Scan for the cell matching the given text and deliver its [X, Y] coordinate at center. 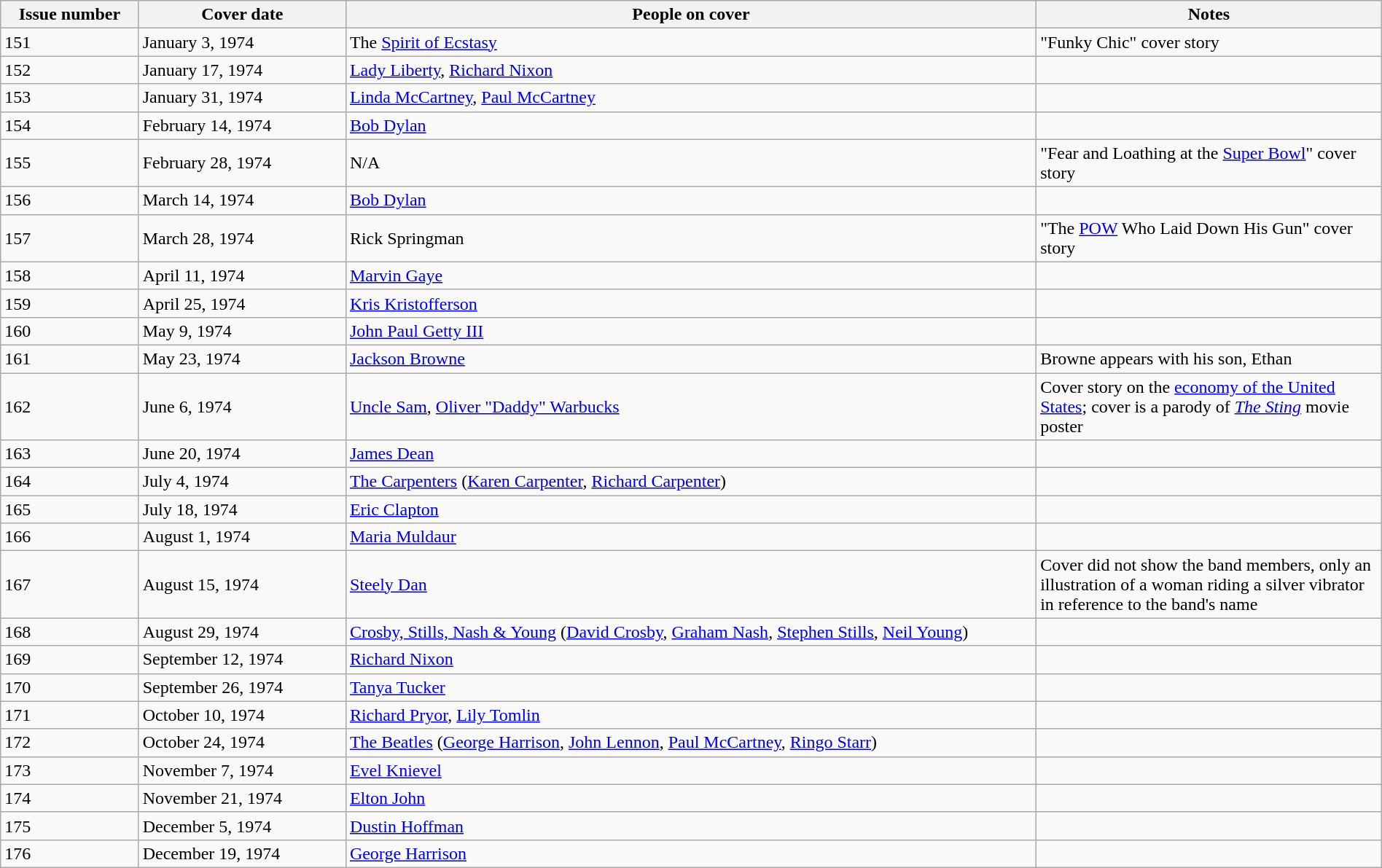
Browne appears with his son, Ethan [1209, 359]
June 20, 1974 [242, 454]
Kris Kristofferson [691, 303]
Elton John [691, 798]
September 26, 1974 [242, 687]
People on cover [691, 15]
160 [70, 331]
March 14, 1974 [242, 200]
174 [70, 798]
July 18, 1974 [242, 509]
October 24, 1974 [242, 743]
176 [70, 853]
151 [70, 42]
Notes [1209, 15]
Cover story on the economy of the United States; cover is a parody of The Sting movie poster [1209, 407]
September 12, 1974 [242, 660]
Steely Dan [691, 584]
February 14, 1974 [242, 125]
July 4, 1974 [242, 482]
162 [70, 407]
161 [70, 359]
The Beatles (George Harrison, John Lennon, Paul McCartney, Ringo Starr) [691, 743]
January 31, 1974 [242, 98]
"Funky Chic" cover story [1209, 42]
169 [70, 660]
171 [70, 715]
Eric Clapton [691, 509]
166 [70, 537]
163 [70, 454]
May 9, 1974 [242, 331]
May 23, 1974 [242, 359]
165 [70, 509]
152 [70, 70]
168 [70, 632]
December 19, 1974 [242, 853]
George Harrison [691, 853]
December 5, 1974 [242, 826]
April 11, 1974 [242, 275]
August 15, 1974 [242, 584]
Issue number [70, 15]
170 [70, 687]
November 7, 1974 [242, 770]
175 [70, 826]
155 [70, 163]
172 [70, 743]
August 1, 1974 [242, 537]
April 25, 1974 [242, 303]
"The POW Who Laid Down His Gun" cover story [1209, 238]
James Dean [691, 454]
Lady Liberty, Richard Nixon [691, 70]
"Fear and Loathing at the Super Bowl" cover story [1209, 163]
Crosby, Stills, Nash & Young (David Crosby, Graham Nash, Stephen Stills, Neil Young) [691, 632]
Linda McCartney, Paul McCartney [691, 98]
N/A [691, 163]
Uncle Sam, Oliver "Daddy" Warbucks [691, 407]
October 10, 1974 [242, 715]
January 17, 1974 [242, 70]
154 [70, 125]
164 [70, 482]
157 [70, 238]
November 21, 1974 [242, 798]
Dustin Hoffman [691, 826]
The Carpenters (Karen Carpenter, Richard Carpenter) [691, 482]
The Spirit of Ecstasy [691, 42]
Tanya Tucker [691, 687]
153 [70, 98]
156 [70, 200]
Richard Nixon [691, 660]
Marvin Gaye [691, 275]
Cover did not show the band members, only an illustration of a woman riding a silver vibrator in reference to the band's name [1209, 584]
March 28, 1974 [242, 238]
167 [70, 584]
June 6, 1974 [242, 407]
Richard Pryor, Lily Tomlin [691, 715]
Evel Knievel [691, 770]
January 3, 1974 [242, 42]
August 29, 1974 [242, 632]
John Paul Getty III [691, 331]
173 [70, 770]
Jackson Browne [691, 359]
159 [70, 303]
February 28, 1974 [242, 163]
Maria Muldaur [691, 537]
Cover date [242, 15]
Rick Springman [691, 238]
158 [70, 275]
